Extract the [X, Y] coordinate from the center of the cell holding the provided text.  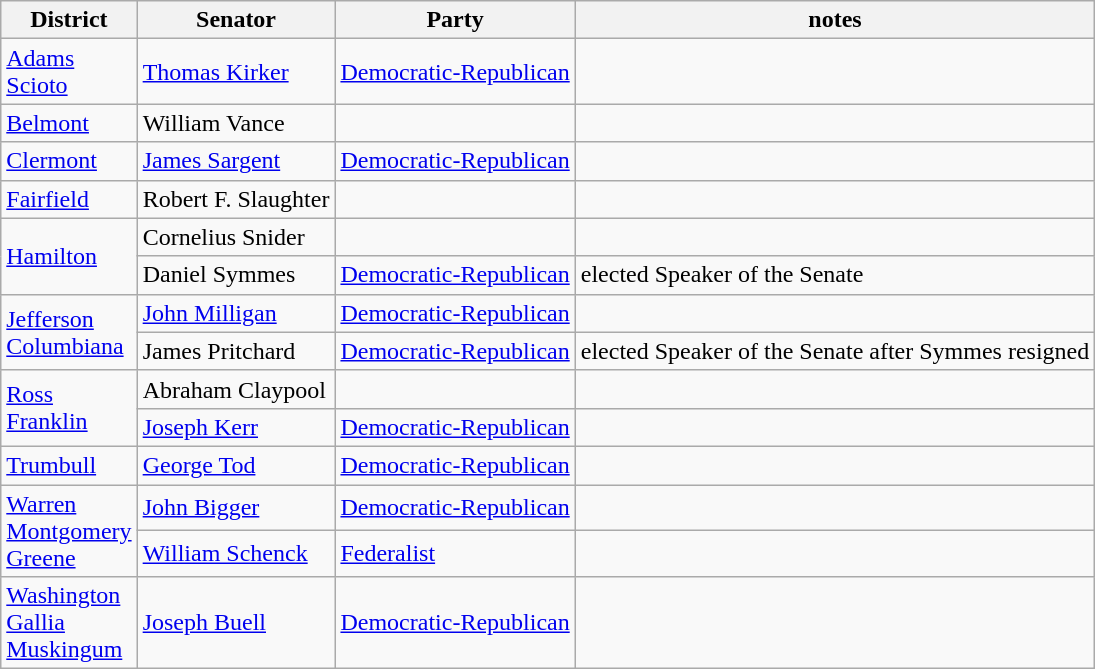
Thomas Kirker [236, 72]
elected Speaker of the Senate [835, 275]
District [69, 20]
Hamilton [69, 256]
William Schenck [236, 554]
Abraham Claypool [236, 389]
John Milligan [236, 313]
William Vance [236, 123]
George Tod [236, 465]
Joseph Kerr [236, 427]
Trumbull [69, 465]
James Sargent [236, 161]
AdamsScioto [69, 72]
RossFranklin [69, 408]
Belmont [69, 123]
Fairfield [69, 199]
Joseph Buell [236, 623]
Senator [236, 20]
notes [835, 20]
James Pritchard [236, 351]
WarrenMontgomeryGreene [69, 530]
elected Speaker of the Senate after Symmes resigned [835, 351]
Clermont [69, 161]
JeffersonColumbiana [69, 332]
Federalist [455, 554]
Robert F. Slaughter [236, 199]
WashingtonGalliaMuskingum [69, 623]
John Bigger [236, 507]
Cornelius Snider [236, 237]
Party [455, 20]
Daniel Symmes [236, 275]
